Return (x, y) of the center of cell containing provided text 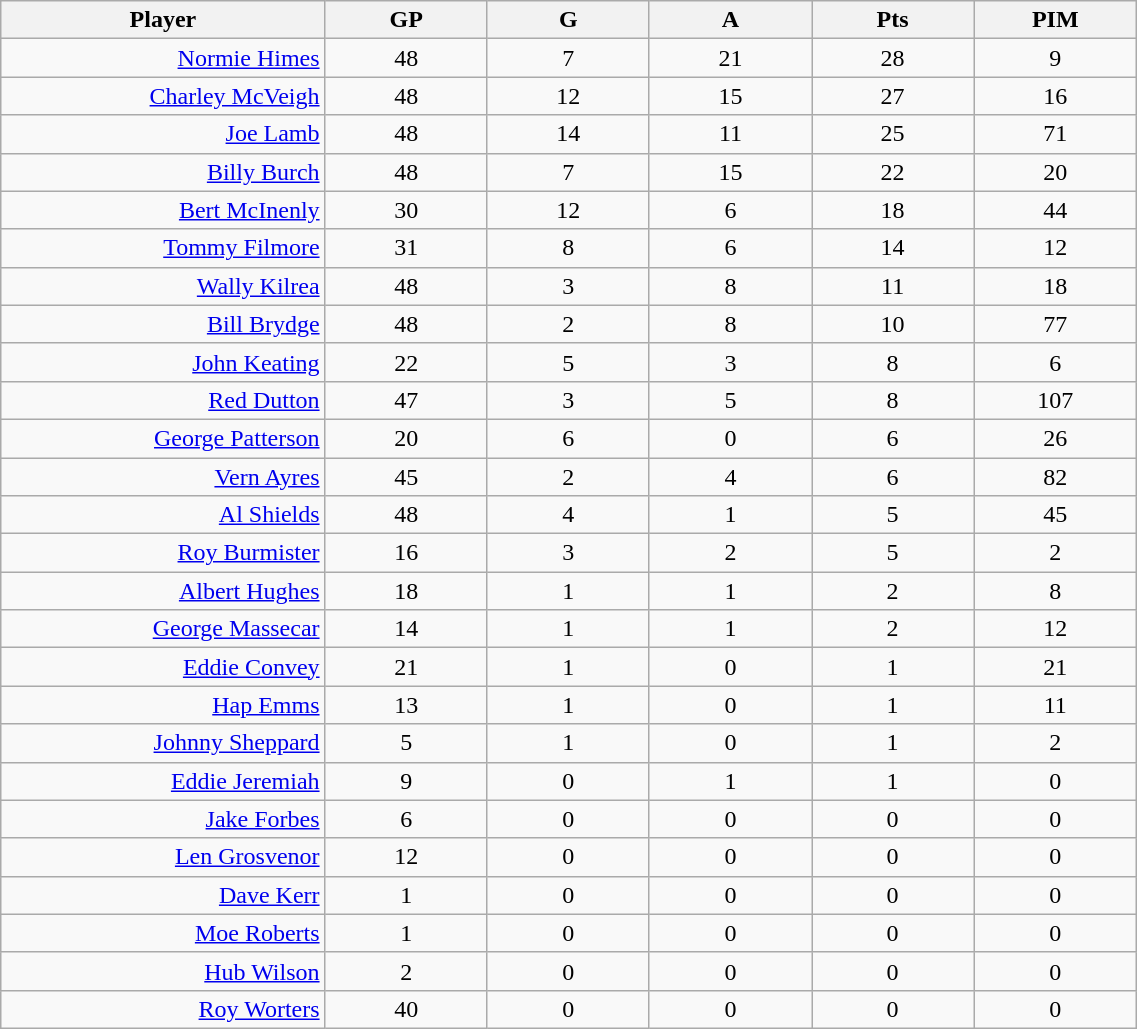
George Massecar (163, 629)
George Patterson (163, 438)
Roy Burmister (163, 553)
Jake Forbes (163, 819)
Al Shields (163, 515)
13 (406, 705)
Red Dutton (163, 400)
77 (1056, 324)
Pts (893, 20)
Tommy Filmore (163, 248)
40 (406, 1009)
25 (893, 134)
27 (893, 96)
Moe Roberts (163, 933)
Dave Kerr (163, 895)
Vern Ayres (163, 477)
PIM (1056, 20)
John Keating (163, 362)
31 (406, 248)
Albert Hughes (163, 591)
Hap Emms (163, 705)
Bert McInenly (163, 210)
Joe Lamb (163, 134)
GP (406, 20)
Eddie Jeremiah (163, 781)
44 (1056, 210)
Normie Himes (163, 58)
26 (1056, 438)
Wally Kilrea (163, 286)
Len Grosvenor (163, 857)
10 (893, 324)
82 (1056, 477)
71 (1056, 134)
47 (406, 400)
28 (893, 58)
Johnny Sheppard (163, 743)
Charley McVeigh (163, 96)
G (568, 20)
Bill Brydge (163, 324)
30 (406, 210)
Hub Wilson (163, 971)
Player (163, 20)
107 (1056, 400)
Eddie Convey (163, 667)
A (730, 20)
Roy Worters (163, 1009)
Billy Burch (163, 172)
